Capture the cell that displays the provided text and extract its [x, y] central coordinate. 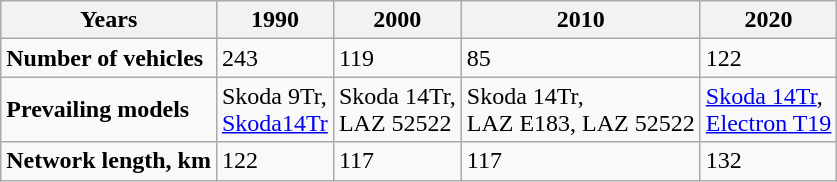
Number of vehicles [109, 58]
1990 [274, 20]
2010 [580, 20]
Skoda 14Tr,Electron T19 [768, 110]
Years [109, 20]
Skoda 14Tr,LAZ E183, LAZ 52522 [580, 110]
132 [768, 161]
2000 [397, 20]
243 [274, 58]
2020 [768, 20]
119 [397, 58]
85 [580, 58]
Network length, km [109, 161]
Skoda 14Tr,LAZ 52522 [397, 110]
Prevailing models [109, 110]
Skoda 9Tr,Skoda14Tr [274, 110]
